For the text-containing cell, return its midpoint in [X, Y] coordinate format. 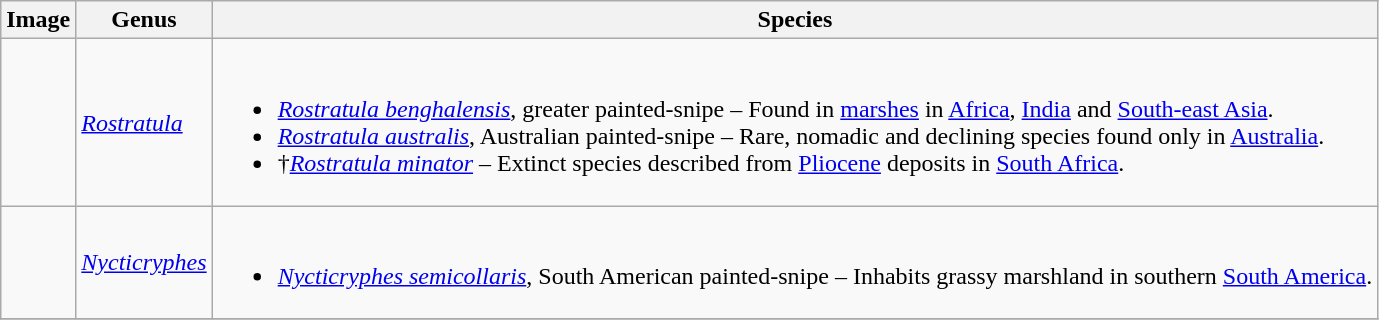
Genus [144, 20]
Species [795, 20]
Nycticryphes [144, 262]
Rostratula [144, 122]
Nycticryphes semicollaris, South American painted-snipe – Inhabits grassy marshland in southern South America. [795, 262]
Image [38, 20]
